Provide the [x, y] coordinate of the cell's center where the given text is located.  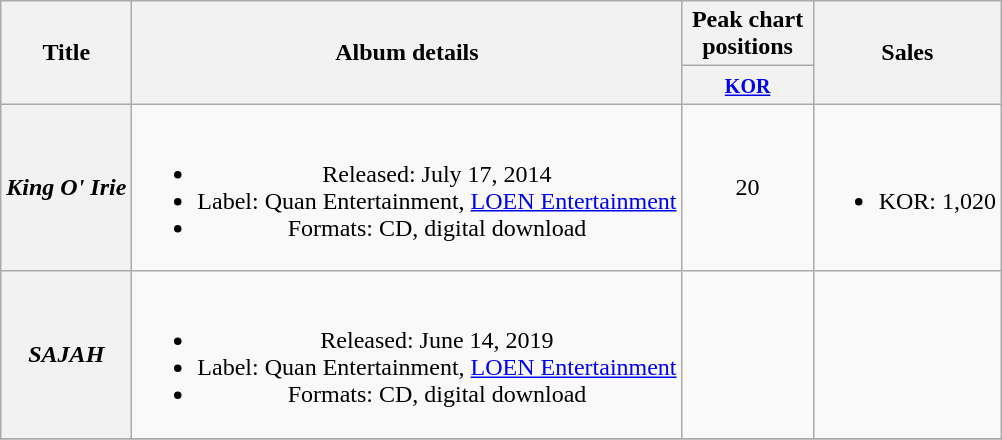
KOR [748, 85]
KOR: 1,020 [907, 188]
Released: June 14, 2019Label: Quan Entertainment, LOEN EntertainmentFormats: CD, digital download [407, 354]
Album details [407, 52]
Title [66, 52]
20 [748, 188]
Released: July 17, 2014Label: Quan Entertainment, LOEN EntertainmentFormats: CD, digital download [407, 188]
King O' Irie [66, 188]
SAJAH [66, 354]
Sales [907, 52]
Peak chart positions [748, 34]
